Return [x, y] of the center of cell containing provided text 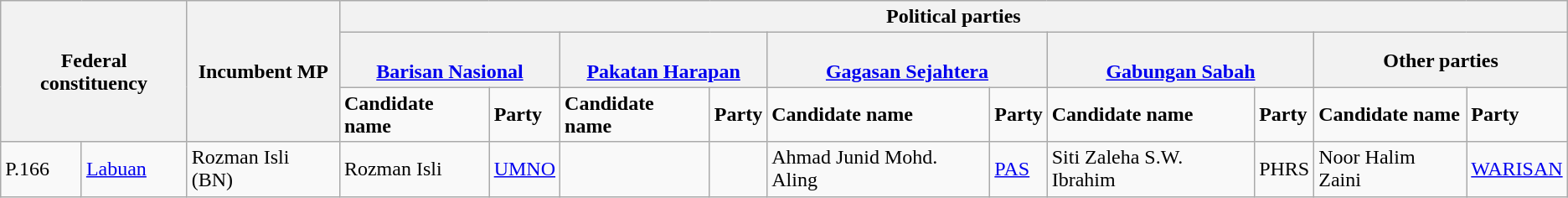
UMNO [524, 169]
Rozman Isli [414, 169]
P.166 [42, 169]
Other parties [1441, 60]
Pakatan Harapan [663, 60]
Political parties [953, 17]
Incumbent MP [263, 71]
PHRS [1285, 169]
WARISAN [1517, 169]
Gagasan Sejahtera [907, 60]
Federal constituency [94, 71]
Barisan Nasional [449, 60]
Gabungan Sabah [1181, 60]
Rozman Isli (BN) [263, 169]
Noor Halim Zaini [1390, 169]
Ahmad Junid Mohd. Aling [879, 169]
PAS [1019, 169]
Siti Zaleha S.W. Ibrahim [1151, 169]
Labuan [134, 169]
